Search for the cell housing the specified text and yield its (X, Y) center coordinate. 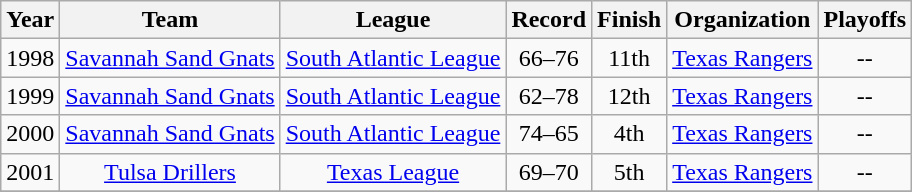
League (393, 20)
Texas League (393, 172)
69–70 (549, 172)
1999 (30, 96)
Finish (630, 20)
12th (630, 96)
Record (549, 20)
1998 (30, 58)
Year (30, 20)
Organization (742, 20)
2000 (30, 134)
11th (630, 58)
74–65 (549, 134)
4th (630, 134)
66–76 (549, 58)
5th (630, 172)
2001 (30, 172)
62–78 (549, 96)
Tulsa Drillers (170, 172)
Team (170, 20)
Playoffs (865, 20)
